Identify which cell holds the provided text, then report its (x, y) central coordinate. 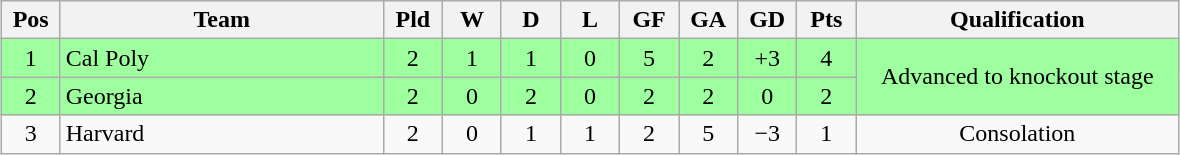
Cal Poly (222, 58)
Pts (826, 20)
−3 (768, 134)
3 (30, 134)
Consolation (1018, 134)
+3 (768, 58)
Georgia (222, 96)
Harvard (222, 134)
GD (768, 20)
Qualification (1018, 20)
L (590, 20)
Pos (30, 20)
Pld (412, 20)
Team (222, 20)
W (472, 20)
GF (650, 20)
4 (826, 58)
GA (708, 20)
D (530, 20)
Advanced to knockout stage (1018, 77)
